Capture the cell that displays the provided text and extract its [x, y] central coordinate. 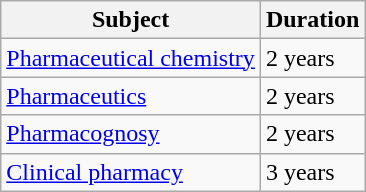
Pharmaceutics [131, 96]
Subject [131, 20]
Duration [312, 20]
Pharmaceutical chemistry [131, 58]
Pharmacognosy [131, 134]
Clinical pharmacy [131, 172]
3 years [312, 172]
